For the text-containing cell, return its midpoint in (X, Y) coordinate format. 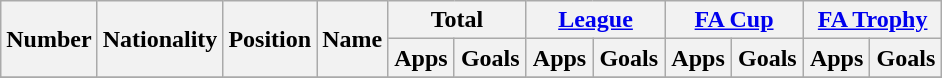
Nationality (160, 39)
FA Cup (734, 20)
Number (49, 39)
Total (458, 20)
League (596, 20)
Position (270, 39)
FA Trophy (872, 20)
Name (352, 39)
